Capture the cell that displays the provided text and extract its (X, Y) central coordinate. 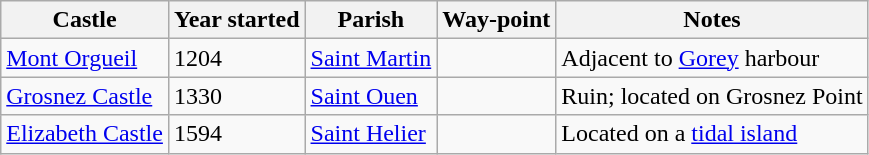
Saint Ouen (371, 96)
Saint Helier (371, 134)
Castle (85, 20)
Ruin; located on Grosnez Point (712, 96)
1204 (236, 58)
Year started (236, 20)
Saint Martin (371, 58)
Elizabeth Castle (85, 134)
Notes (712, 20)
Parish (371, 20)
Adjacent to Gorey harbour (712, 58)
Way-point (496, 20)
1330 (236, 96)
1594 (236, 134)
Located on a tidal island (712, 134)
Grosnez Castle (85, 96)
Mont Orgueil (85, 58)
